For the text-containing cell, return its midpoint in (X, Y) coordinate format. 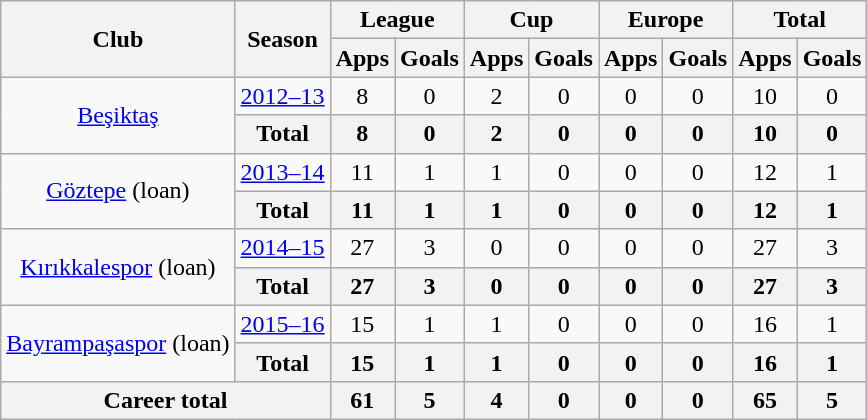
Career total (166, 400)
2012–13 (282, 96)
2014–15 (282, 248)
Kırıkkalespor (loan) (118, 267)
Europe (665, 20)
Bayrampaşaspor (loan) (118, 343)
Club (118, 39)
61 (362, 400)
2015–16 (282, 324)
2013–14 (282, 172)
Göztepe (loan) (118, 191)
Beşiktaş (118, 115)
Season (282, 39)
4 (496, 400)
League (397, 20)
65 (765, 400)
Cup (531, 20)
